Determine the (x, y) coordinate at the center of the cell enclosing the given text.  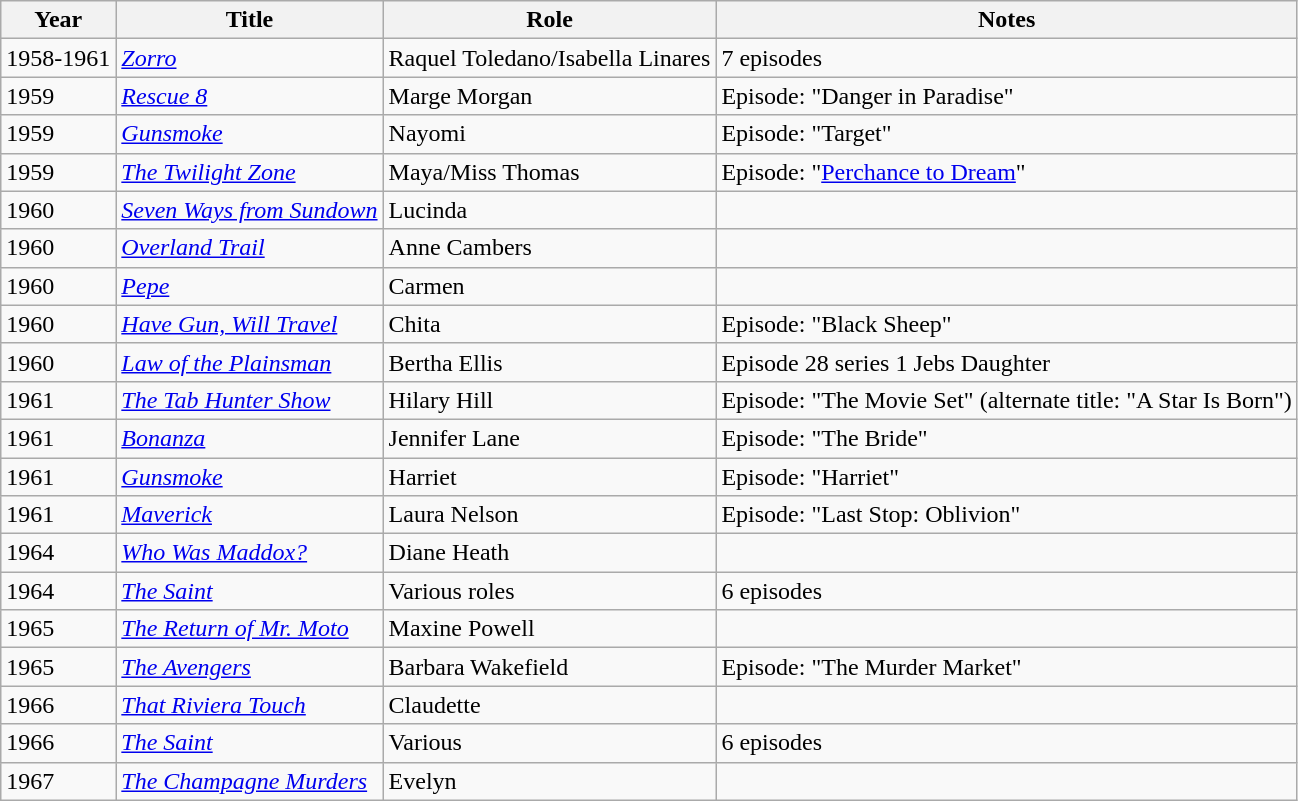
The Tab Hunter Show (250, 400)
Maverick (250, 515)
7 episodes (1006, 58)
Chita (550, 324)
Barbara Wakefield (550, 667)
Episode: "Danger in Paradise" (1006, 96)
Episode: "Last Stop: Oblivion" (1006, 515)
Episode: "Target" (1006, 134)
Jennifer Lane (550, 438)
Year (58, 20)
Nayomi (550, 134)
The Return of Mr. Moto (250, 629)
Raquel Toledano/Isabella Linares (550, 58)
Bonanza (250, 438)
Title (250, 20)
The Champagne Murders (250, 781)
Who Was Maddox? (250, 553)
Overland Trail (250, 248)
Diane Heath (550, 553)
Episode: "The Murder Market" (1006, 667)
The Twilight Zone (250, 172)
Episode: "Black Sheep" (1006, 324)
Anne Cambers (550, 248)
Seven Ways from Sundown (250, 210)
Episode 28 series 1 Jebs Daughter (1006, 362)
Episode: "Harriet" (1006, 477)
Episode: "Perchance to Dream" (1006, 172)
Pepe (250, 286)
Harriet (550, 477)
Episode: "The Bride" (1006, 438)
Hilary Hill (550, 400)
Claudette (550, 705)
1967 (58, 781)
That Riviera Touch (250, 705)
The Avengers (250, 667)
Rescue 8 (250, 96)
Zorro (250, 58)
Role (550, 20)
Various roles (550, 591)
Notes (1006, 20)
Bertha Ellis (550, 362)
Have Gun, Will Travel (250, 324)
Laura Nelson (550, 515)
Maxine Powell (550, 629)
1958-1961 (58, 58)
Marge Morgan (550, 96)
Law of the Plainsman (250, 362)
Lucinda (550, 210)
Maya/Miss Thomas (550, 172)
Episode: "The Movie Set" (alternate title: "A Star Is Born") (1006, 400)
Evelyn (550, 781)
Various (550, 743)
Carmen (550, 286)
